Capture the cell that displays the provided text and extract its (x, y) central coordinate. 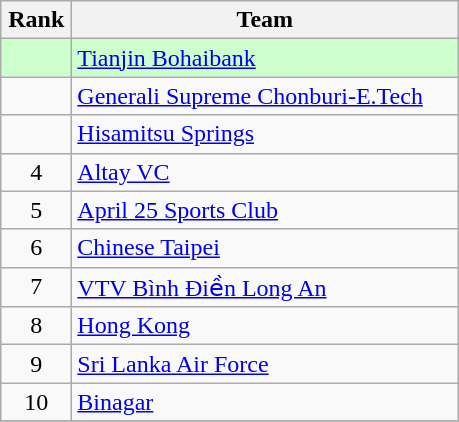
Team (265, 20)
Hisamitsu Springs (265, 134)
Generali Supreme Chonburi-E.Tech (265, 96)
Chinese Taipei (265, 248)
April 25 Sports Club (265, 210)
6 (36, 248)
VTV Bình Điền Long An (265, 287)
10 (36, 402)
5 (36, 210)
8 (36, 326)
Hong Kong (265, 326)
9 (36, 364)
Rank (36, 20)
Binagar (265, 402)
4 (36, 172)
7 (36, 287)
Tianjin Bohaibank (265, 58)
Altay VC (265, 172)
Sri Lanka Air Force (265, 364)
